Detect which cell encompasses the target text, then output its (X, Y) center coordinate. 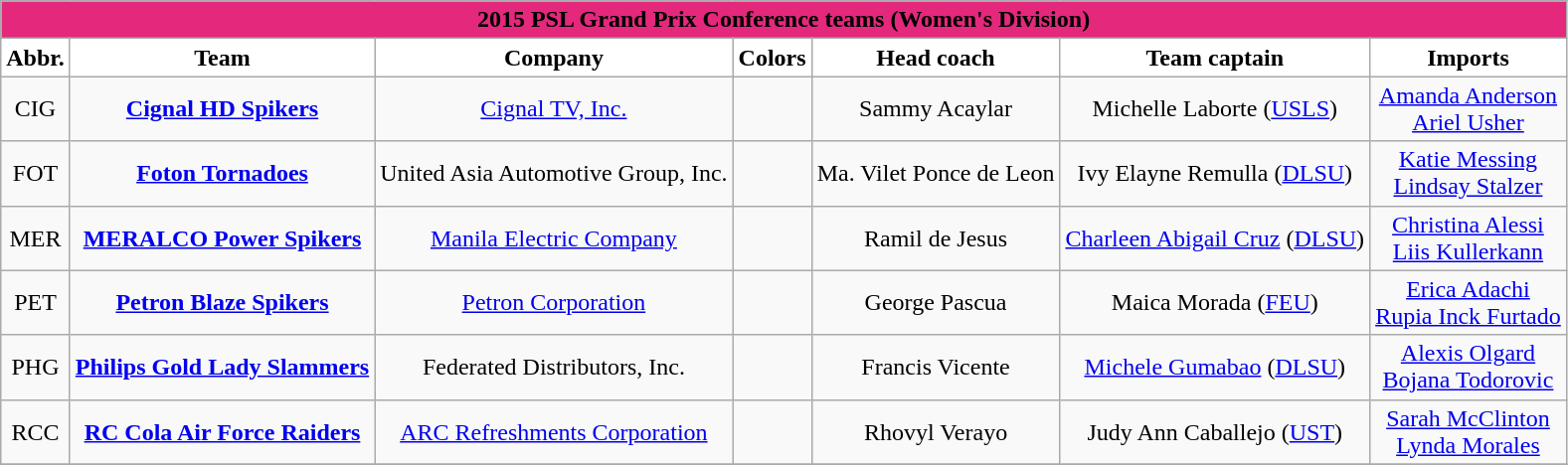
Katie Messing Lindsay Stalzer (1469, 173)
Charleen Abigail Cruz (DLSU) (1215, 238)
Erica Adachi Rupia Inck Furtado (1469, 302)
PHG (36, 368)
Francis Vicente (936, 368)
George Pascua (936, 302)
Manila Electric Company (554, 238)
Petron Corporation (554, 302)
Colors (772, 58)
Sarah McClinton Lynda Morales (1469, 431)
Petron Blaze Spikers (222, 302)
PET (36, 302)
Foton Tornadoes (222, 173)
Team (222, 58)
ARC Refreshments Corporation (554, 431)
Federated Distributors, Inc. (554, 368)
Amanda Anderson Ariel Usher (1469, 109)
Alexis Olgard Bojana Todorovic (1469, 368)
Sammy Acaylar (936, 109)
Michele Gumabao (DLSU) (1215, 368)
Rhovyl Verayo (936, 431)
Abbr. (36, 58)
Michelle Laborte (USLS) (1215, 109)
Maica Morada (FEU) (1215, 302)
FOT (36, 173)
Ivy Elayne Remulla (DLSU) (1215, 173)
MERALCO Power Spikers (222, 238)
RCC (36, 431)
Team captain (1215, 58)
2015 PSL Grand Prix Conference teams (Women's Division) (784, 20)
Philips Gold Lady Slammers (222, 368)
Judy Ann Caballejo (UST) (1215, 431)
Company (554, 58)
MER (36, 238)
Ramil de Jesus (936, 238)
CIG (36, 109)
Imports (1469, 58)
Cignal HD Spikers (222, 109)
United Asia Automotive Group, Inc. (554, 173)
Cignal TV, Inc. (554, 109)
RC Cola Air Force Raiders (222, 431)
Ma. Vilet Ponce de Leon (936, 173)
Christina Alessi Liis Kullerkann (1469, 238)
Head coach (936, 58)
